Detect which cell encompasses the target text, then output its [x, y] center coordinate. 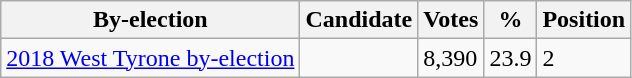
2018 West Tyrone by-election [150, 58]
% [510, 20]
2 [584, 58]
23.9 [510, 58]
Position [584, 20]
Votes [451, 20]
Candidate [359, 20]
8,390 [451, 58]
By-election [150, 20]
